Capture the cell that displays the provided text and extract its (X, Y) central coordinate. 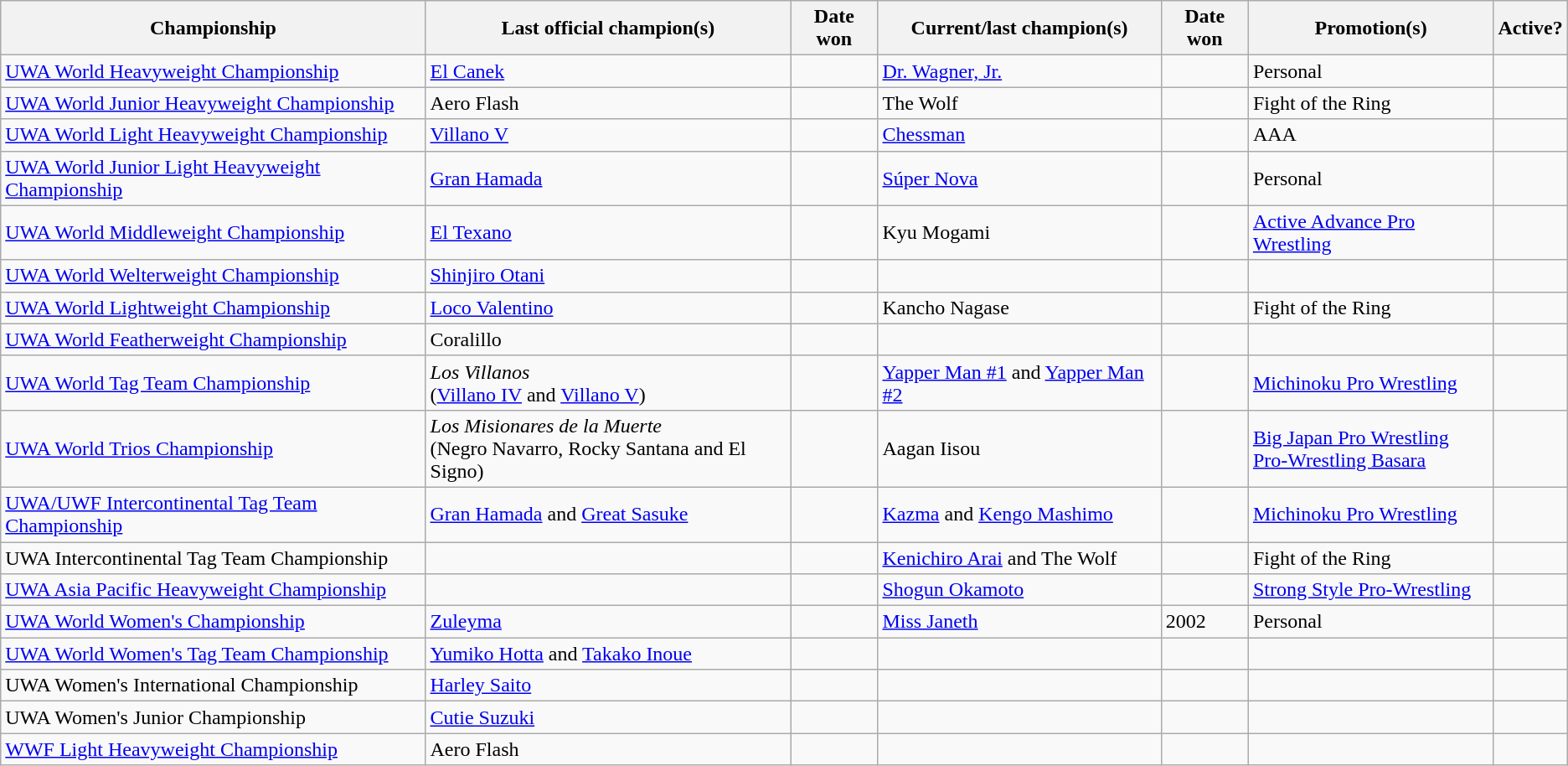
UWA World Featherweight Championship (213, 339)
Kancho Nagase (1019, 308)
Chessman (1019, 135)
Loco Valentino (608, 308)
Súper Nova (1019, 178)
Active? (1530, 28)
UWA World Middleweight Championship (213, 233)
Current/last champion(s) (1019, 28)
UWA World Women's Championship (213, 622)
Last official champion(s) (608, 28)
Harley Saito (608, 686)
Yapper Man #1 and Yapper Man #2 (1019, 382)
WWF Light Heavyweight Championship (213, 749)
UWA Asia Pacific Heavyweight Championship (213, 590)
Aagan Iisou (1019, 448)
UWA World Trios Championship (213, 448)
UWA Intercontinental Tag Team Championship (213, 557)
Los Villanos(Villano IV and Villano V) (608, 382)
UWA World Light Heavyweight Championship (213, 135)
Villano V (608, 135)
Shinjiro Otani (608, 276)
AAA (1370, 135)
Gran Hamada and Great Sasuke (608, 515)
Strong Style Pro-Wrestling (1370, 590)
UWA World Lightweight Championship (213, 308)
UWA Women's International Championship (213, 686)
Gran Hamada (608, 178)
Miss Janeth (1019, 622)
UWA World Tag Team Championship (213, 382)
UWA World Welterweight Championship (213, 276)
Kyu Mogami (1019, 233)
The Wolf (1019, 103)
UWA World Junior Heavyweight Championship (213, 103)
UWA Women's Junior Championship (213, 717)
Dr. Wagner, Jr. (1019, 71)
Active Advance Pro Wrestling (1370, 233)
UWA/UWF Intercontinental Tag Team Championship (213, 515)
2002 (1204, 622)
UWA World Junior Light Heavyweight Championship (213, 178)
Shogun Okamoto (1019, 590)
UWA World Women's Tag Team Championship (213, 654)
El Texano (608, 233)
UWA World Heavyweight Championship (213, 71)
Yumiko Hotta and Takako Inoue (608, 654)
Los Misionares de la Muerte(Negro Navarro, Rocky Santana and El Signo) (608, 448)
Promotion(s) (1370, 28)
El Canek (608, 71)
Cutie Suzuki (608, 717)
Zuleyma (608, 622)
Big Japan Pro WrestlingPro-Wrestling Basara (1370, 448)
Coralillo (608, 339)
Kazma and Kengo Mashimo (1019, 515)
Kenichiro Arai and The Wolf (1019, 557)
Championship (213, 28)
